Locate the cell with the specified text and output its (X, Y) center coordinate. 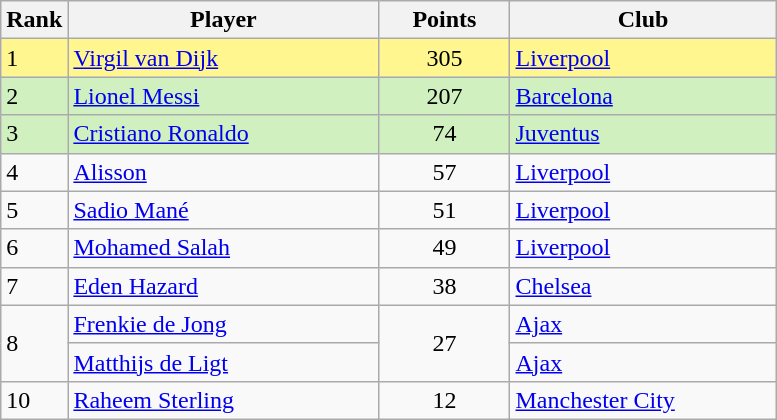
8 (34, 343)
1 (34, 58)
Frenkie de Jong (224, 324)
Manchester City (643, 400)
3 (34, 134)
5 (34, 210)
7 (34, 286)
Barcelona (643, 96)
Rank (34, 20)
Raheem Sterling (224, 400)
207 (444, 96)
4 (34, 172)
Virgil van Dijk (224, 58)
305 (444, 58)
Points (444, 20)
51 (444, 210)
Club (643, 20)
Mohamed Salah (224, 248)
Juventus (643, 134)
74 (444, 134)
49 (444, 248)
38 (444, 286)
6 (34, 248)
Player (224, 20)
2 (34, 96)
Cristiano Ronaldo (224, 134)
Lionel Messi (224, 96)
Chelsea (643, 286)
27 (444, 343)
Eden Hazard (224, 286)
Matthijs de Ligt (224, 362)
57 (444, 172)
10 (34, 400)
Sadio Mané (224, 210)
12 (444, 400)
Alisson (224, 172)
